Return the [X, Y] coordinate for the center point of the cell that contains the specified text.  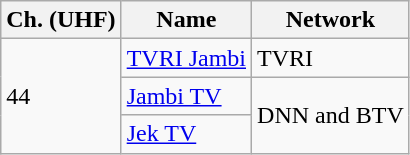
Name [186, 20]
Network [331, 20]
TVRI Jambi [186, 58]
TVRI [331, 58]
Jambi TV [186, 96]
Ch. (UHF) [61, 20]
Jek TV [186, 134]
DNN and BTV [331, 115]
44 [61, 96]
